Capture the cell that displays the provided text and extract its [X, Y] central coordinate. 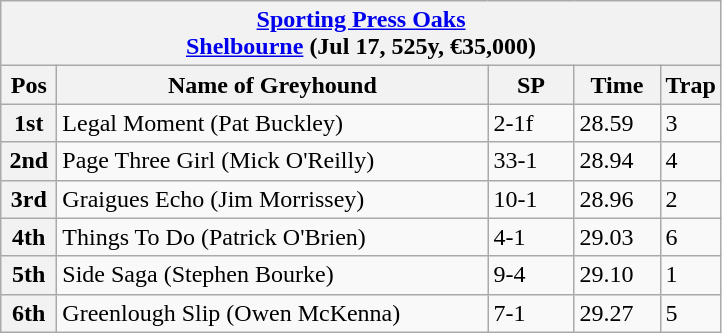
3rd [29, 199]
5 [690, 313]
Time [617, 85]
4-1 [531, 237]
3 [690, 123]
6th [29, 313]
Trap [690, 85]
SP [531, 85]
6 [690, 237]
Side Saga (Stephen Bourke) [272, 275]
28.94 [617, 161]
2nd [29, 161]
4 [690, 161]
Legal Moment (Pat Buckley) [272, 123]
Things To Do (Patrick O'Brien) [272, 237]
29.27 [617, 313]
Graigues Echo (Jim Morrissey) [272, 199]
9-4 [531, 275]
5th [29, 275]
28.96 [617, 199]
29.03 [617, 237]
2 [690, 199]
Pos [29, 85]
2-1f [531, 123]
Page Three Girl (Mick O'Reilly) [272, 161]
Sporting Press Oaks Shelbourne (Jul 17, 525y, €35,000) [362, 34]
10-1 [531, 199]
33-1 [531, 161]
29.10 [617, 275]
7-1 [531, 313]
28.59 [617, 123]
1st [29, 123]
4th [29, 237]
Name of Greyhound [272, 85]
1 [690, 275]
Greenlough Slip (Owen McKenna) [272, 313]
